Locate the cell with the specified text and output its (x, y) center coordinate. 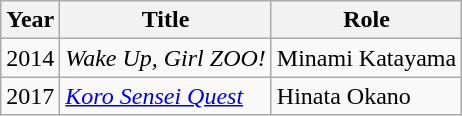
Year (30, 20)
Wake Up, Girl ZOO! (166, 58)
2017 (30, 96)
Koro Sensei Quest (166, 96)
Title (166, 20)
Hinata Okano (366, 96)
2014 (30, 58)
Role (366, 20)
Minami Katayama (366, 58)
